Search for the cell housing the specified text and yield its [X, Y] center coordinate. 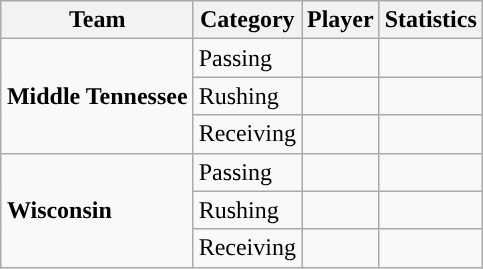
Player [341, 20]
Middle Tennessee [97, 96]
Category [247, 20]
Team [97, 20]
Wisconsin [97, 210]
Statistics [430, 20]
